For the text-containing cell, return its midpoint in (x, y) coordinate format. 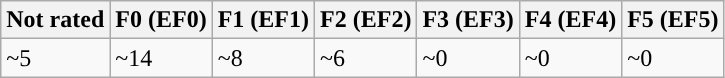
F3 (EF3) (468, 20)
F5 (EF5) (673, 20)
F2 (EF2) (366, 20)
F1 (EF1) (263, 20)
~8 (263, 58)
F4 (EF4) (570, 20)
~5 (56, 58)
F0 (EF0) (161, 20)
Not rated (56, 20)
~6 (366, 58)
~14 (161, 58)
